Provide the (X, Y) coordinate of the cell's center where the given text is located.  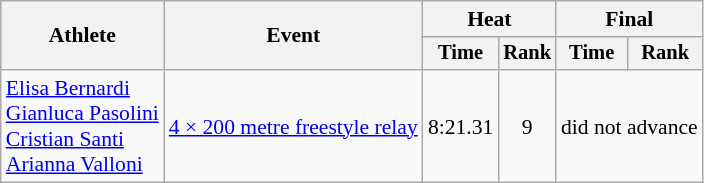
4 × 200 metre freestyle relay (294, 126)
Athlete (82, 36)
Elisa BernardiGianluca PasoliniCristian SantiArianna Valloni (82, 126)
Heat (490, 19)
9 (527, 126)
Event (294, 36)
did not advance (630, 126)
8:21.31 (460, 126)
Final (630, 19)
